Output the [X, Y] coordinate of the center of the cell containing the given text.  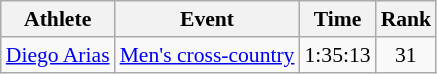
Event [208, 19]
1:35:13 [337, 55]
Time [337, 19]
Diego Arias [58, 55]
Athlete [58, 19]
31 [406, 55]
Men's cross-country [208, 55]
Rank [406, 19]
